Scan for the cell matching the given text and deliver its (X, Y) coordinate at center. 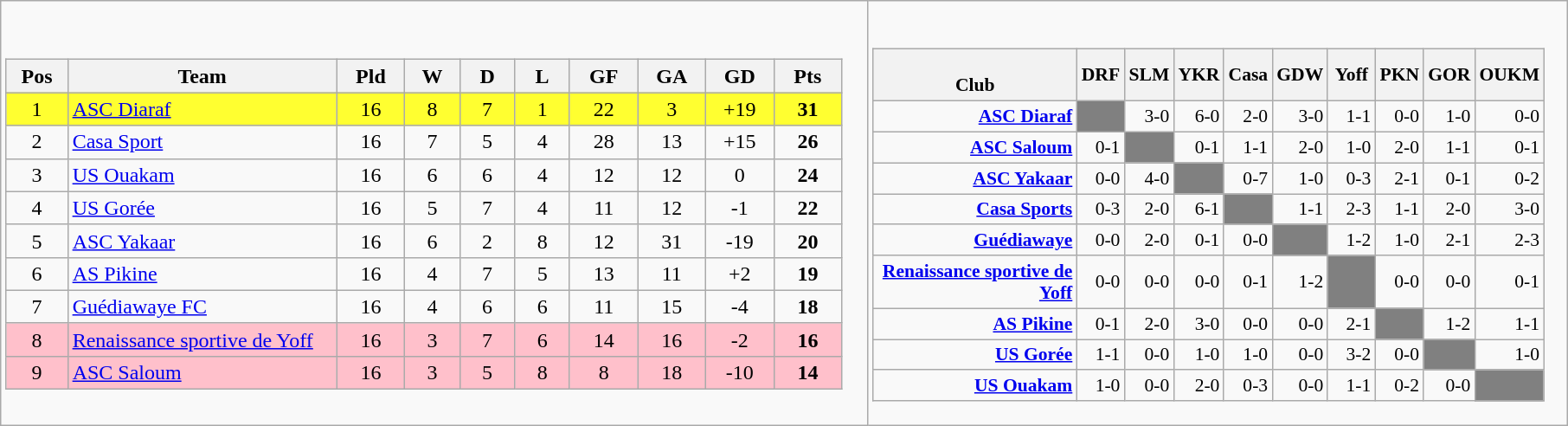
Pos (36, 76)
Yoff (1352, 74)
Pld (370, 76)
Casa (1248, 74)
Team (202, 76)
-1 (741, 208)
DRF (1101, 74)
PKN (1399, 74)
Pts (808, 76)
+15 (741, 142)
-2 (741, 339)
0-7 (1248, 178)
Club (974, 74)
19 (808, 274)
GOR (1449, 74)
+2 (741, 274)
GD (741, 76)
-4 (741, 307)
24 (808, 175)
Guédiawaye (974, 240)
Guédiawaye FC (202, 307)
6-0 (1198, 117)
Casa Sports (974, 210)
L (543, 76)
9 (36, 372)
15 (672, 307)
6-1 (1198, 210)
+19 (741, 109)
28 (604, 142)
3-2 (1352, 355)
-10 (741, 372)
-19 (741, 241)
0 (741, 175)
D (487, 76)
GA (672, 76)
20 (808, 241)
W (433, 76)
YKR (1198, 74)
4-0 (1149, 178)
GF (604, 76)
SLM (1149, 74)
OUKM (1509, 74)
Casa Sport (202, 142)
26 (808, 142)
GDW (1300, 74)
